Return the (x, y) coordinate for the center point of the cell that contains the specified text.  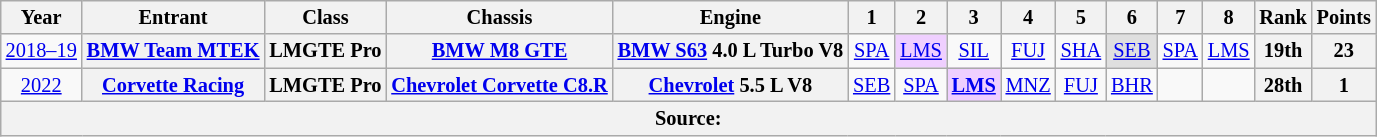
Rank (1282, 17)
Corvette Racing (174, 85)
Chevrolet 5.5 L V8 (731, 85)
Points (1344, 17)
MNZ (1028, 85)
Chassis (499, 17)
5 (1081, 17)
Chevrolet Corvette C8.R (499, 85)
Year (42, 17)
Source: (688, 118)
2018–19 (42, 51)
Engine (731, 17)
BMW S63 4.0 L Turbo V8 (731, 51)
23 (1344, 51)
6 (1132, 17)
8 (1229, 17)
4 (1028, 17)
BHR (1132, 85)
BMW Team MTEK (174, 51)
SHA (1081, 51)
7 (1180, 17)
3 (974, 17)
2022 (42, 85)
BMW M8 GTE (499, 51)
Class (325, 17)
2 (921, 17)
SIL (974, 51)
Entrant (174, 17)
28th (1282, 85)
19th (1282, 51)
